Return [X, Y] of the center of cell containing provided text 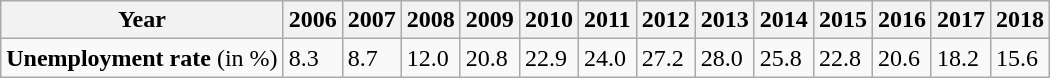
27.2 [666, 58]
2012 [666, 20]
2017 [960, 20]
20.6 [902, 58]
22.9 [548, 58]
2013 [724, 20]
12.0 [430, 58]
8.3 [312, 58]
20.8 [490, 58]
2014 [784, 20]
2011 [607, 20]
2018 [1020, 20]
2006 [312, 20]
22.8 [842, 58]
24.0 [607, 58]
18.2 [960, 58]
15.6 [1020, 58]
2007 [372, 20]
2008 [430, 20]
Unemployment rate (in %) [142, 58]
2015 [842, 20]
2009 [490, 20]
Year [142, 20]
2010 [548, 20]
8.7 [372, 58]
25.8 [784, 58]
2016 [902, 20]
28.0 [724, 58]
